Search for the cell housing the specified text and yield its (x, y) center coordinate. 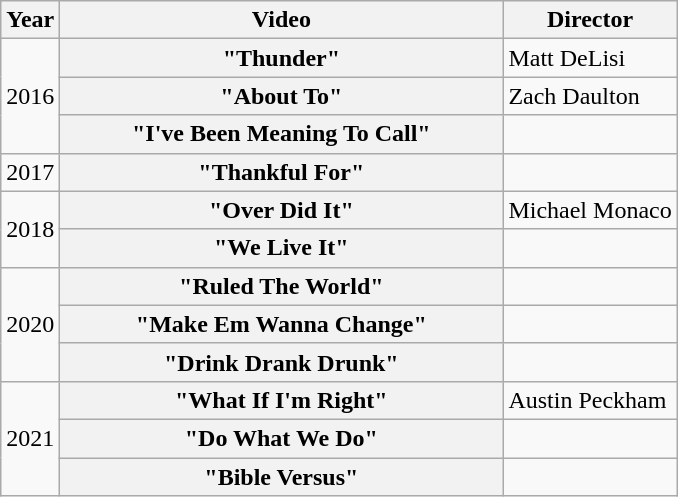
"Thunder" (282, 58)
"Make Em Wanna Change" (282, 324)
"Over Did It" (282, 210)
Matt DeLisi (590, 58)
Year (30, 20)
Austin Peckham (590, 400)
"Bible Versus" (282, 477)
2016 (30, 96)
Video (282, 20)
Director (590, 20)
"Do What We Do" (282, 438)
2018 (30, 229)
Zach Daulton (590, 96)
2020 (30, 324)
"Drink Drank Drunk" (282, 362)
"We Live It" (282, 248)
2017 (30, 172)
"I've Been Meaning To Call" (282, 134)
"What If I'm Right" (282, 400)
"Ruled The World" (282, 286)
2021 (30, 438)
"About To" (282, 96)
"Thankful For" (282, 172)
Michael Monaco (590, 210)
